Locate the cell with the specified text and output its [x, y] center coordinate. 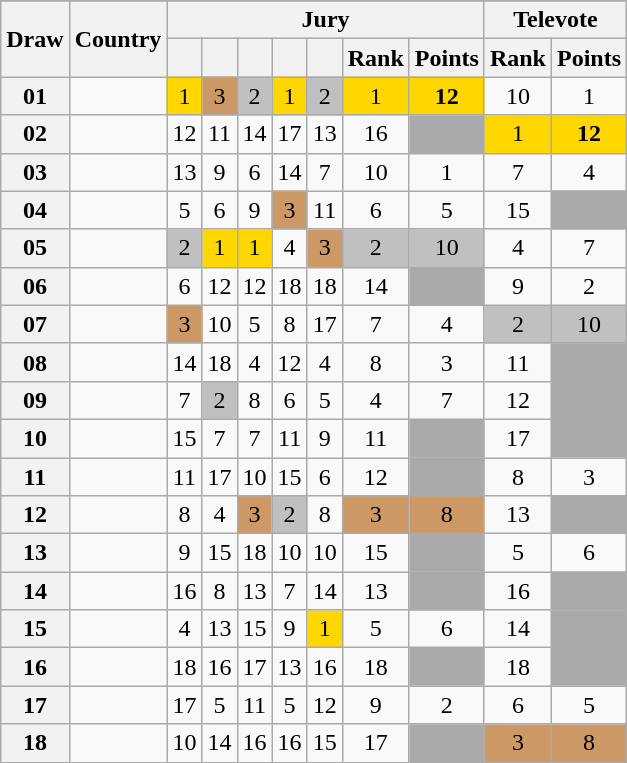
03 [35, 172]
02 [35, 134]
05 [35, 248]
07 [35, 324]
06 [35, 286]
Jury [326, 20]
09 [35, 400]
Country [118, 39]
Draw [35, 39]
Televote [555, 20]
04 [35, 210]
08 [35, 362]
01 [35, 96]
